Provide the [x, y] coordinate of the cell's center where the given text is located.  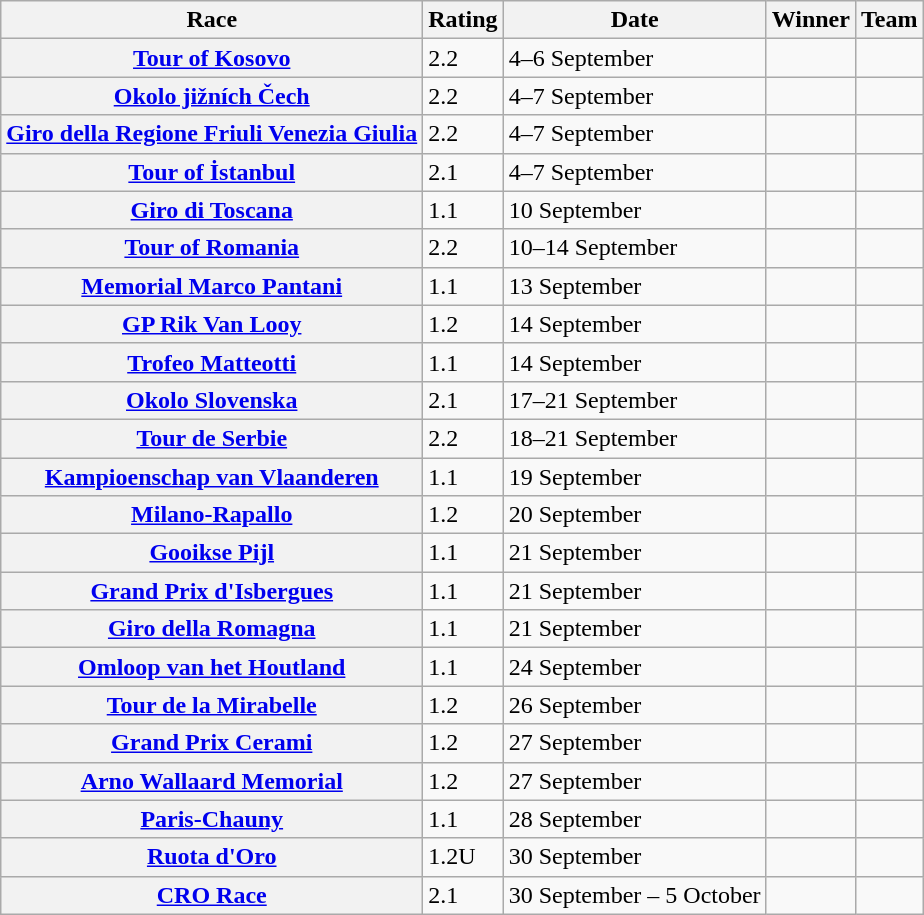
Okolo jižních Čech [212, 96]
Ruota d'Oro [212, 857]
Grand Prix Cerami [212, 743]
Tour of Romania [212, 248]
Giro della Romagna [212, 629]
Okolo Slovenska [212, 400]
28 September [634, 819]
Paris-Chauny [212, 819]
Grand Prix d'Isbergues [212, 591]
Rating [463, 20]
Gooikse Pijl [212, 553]
Giro della Regione Friuli Venezia Giulia [212, 134]
30 September – 5 October [634, 895]
19 September [634, 477]
Giro di Toscana [212, 210]
Team [889, 20]
Race [212, 20]
17–21 September [634, 400]
Tour de Serbie [212, 438]
30 September [634, 857]
Tour of İstanbul [212, 172]
Milano-Rapallo [212, 515]
10–14 September [634, 248]
CRO Race [212, 895]
18–21 September [634, 438]
24 September [634, 667]
20 September [634, 515]
26 September [634, 705]
Arno Wallaard Memorial [212, 781]
4–6 September [634, 58]
Memorial Marco Pantani [212, 286]
GP Rik Van Looy [212, 324]
Tour of Kosovo [212, 58]
Trofeo Matteotti [212, 362]
10 September [634, 210]
Kampioenschap van Vlaanderen [212, 477]
Tour de la Mirabelle [212, 705]
Winner [810, 20]
13 September [634, 286]
Date [634, 20]
1.2U [463, 857]
Omloop van het Houtland [212, 667]
